Find where the given text appears and provide that cell's center as [X, Y] coordinate. 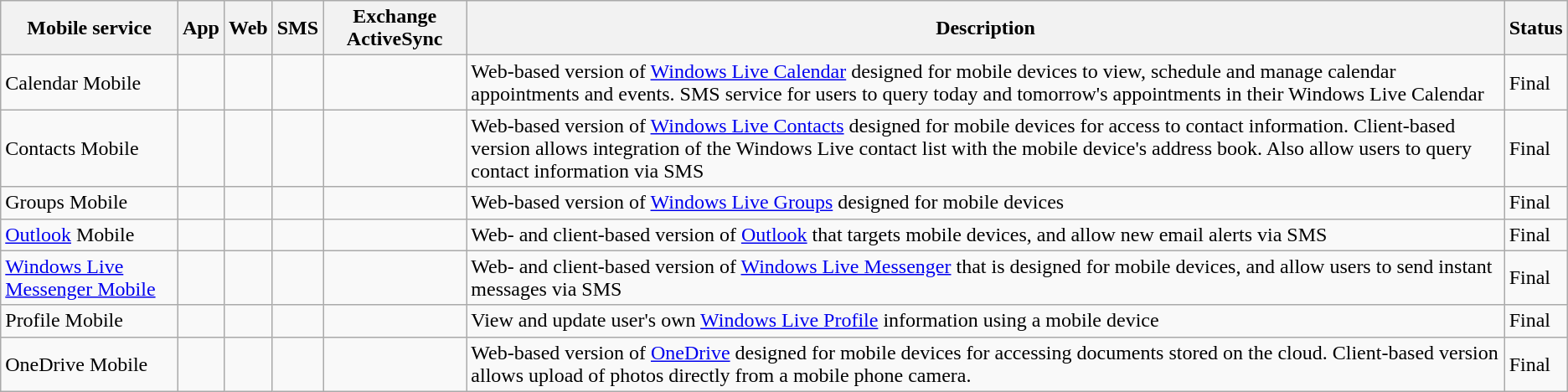
Profile Mobile [90, 321]
Status [1536, 28]
Mobile service [90, 28]
Web- and client-based version of Outlook that targets mobile devices, and allow new email alerts via SMS [985, 235]
Exchange ActiveSync [395, 28]
Web- and client-based version of Windows Live Messenger that is designed for mobile devices, and allow users to send instant messages via SMS [985, 278]
Description [985, 28]
SMS [297, 28]
Outlook Mobile [90, 235]
Calendar Mobile [90, 82]
View and update user's own Windows Live Profile information using a mobile device [985, 321]
Groups Mobile [90, 203]
OneDrive Mobile [90, 364]
Web [248, 28]
Web-based version of Windows Live Groups designed for mobile devices [985, 203]
Contacts Mobile [90, 148]
Windows Live Messenger Mobile [90, 278]
App [201, 28]
